Output the (x, y) coordinate of the center of the cell containing the given text.  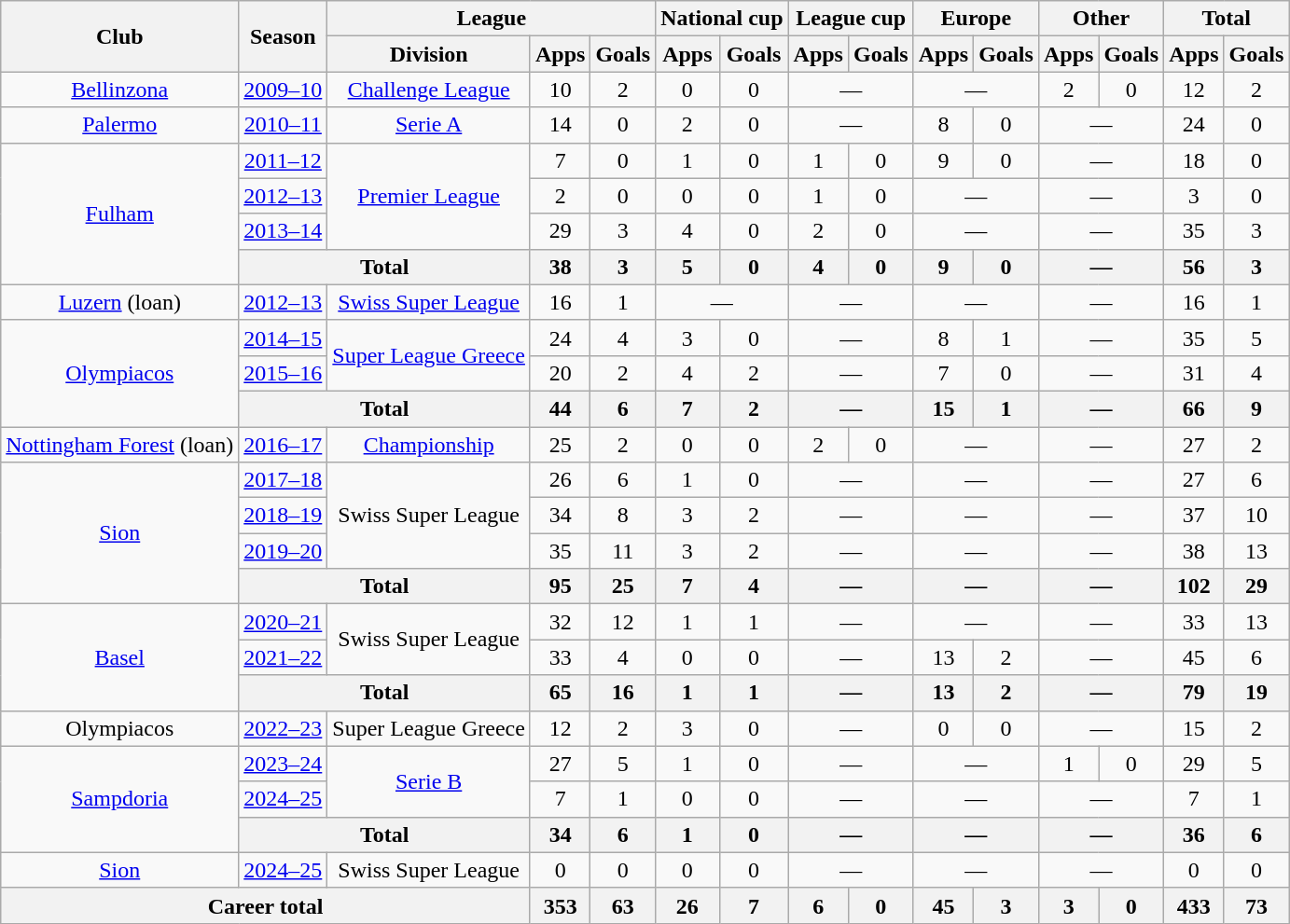
2013–14 (284, 231)
Season (284, 36)
2010–11 (284, 125)
31 (1194, 373)
2017–18 (284, 480)
Nottingham Forest (loan) (119, 445)
Division (429, 54)
Premier League (429, 196)
11 (623, 551)
Serie B (429, 781)
2020–21 (284, 622)
Serie A (429, 125)
18 (1194, 160)
Challenge League (429, 90)
2022–23 (284, 728)
Sampdoria (119, 799)
32 (560, 622)
37 (1194, 516)
Club (119, 36)
2009–10 (284, 90)
2023–24 (284, 764)
League cup (851, 19)
2018–19 (284, 516)
65 (560, 693)
Europe (976, 19)
2011–12 (284, 160)
433 (1194, 905)
Fulham (119, 214)
2014–15 (284, 338)
2015–16 (284, 373)
2019–20 (284, 551)
National cup (722, 19)
73 (1256, 905)
14 (560, 125)
66 (1194, 408)
Palermo (119, 125)
Other (1101, 19)
353 (560, 905)
63 (623, 905)
Bellinzona (119, 90)
19 (1256, 693)
56 (1194, 267)
2016–17 (284, 445)
36 (1194, 834)
95 (560, 586)
Basel (119, 657)
20 (560, 373)
Career total (266, 905)
League (492, 19)
102 (1194, 586)
Luzern (loan) (119, 302)
Championship (429, 445)
44 (560, 408)
2021–22 (284, 657)
79 (1194, 693)
